Return the (x, y) coordinate for the center point of the cell that contains the specified text.  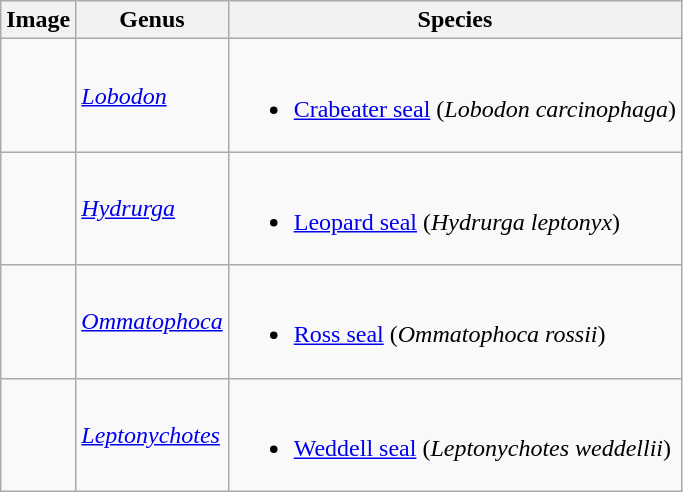
Lobodon (152, 96)
Species (454, 20)
Genus (152, 20)
Hydrurga (152, 208)
Crabeater seal (Lobodon carcinophaga) (454, 96)
Ommatophoca (152, 322)
Image (38, 20)
Leopard seal (Hydrurga leptonyx) (454, 208)
Ross seal (Ommatophoca rossii) (454, 322)
Weddell seal (Leptonychotes weddellii) (454, 434)
Leptonychotes (152, 434)
